Provide the (x, y) coordinate of the cell's center where the given text is located.  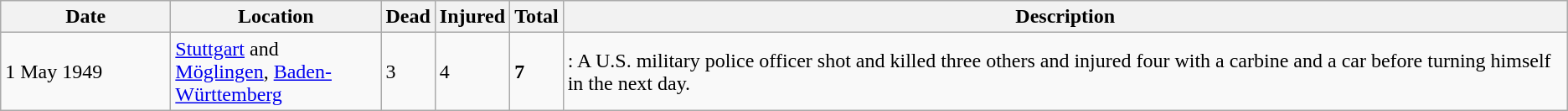
: A U.S. military police officer shot and killed three others and injured four with a carbine and a car before turning himself in the next day. (1065, 71)
4 (472, 71)
Location (276, 17)
Stuttgart and Möglingen, Baden-Württemberg (276, 71)
Total (537, 17)
Injured (472, 17)
7 (537, 71)
Date (85, 17)
3 (408, 71)
Dead (408, 17)
Description (1065, 17)
1 May 1949 (85, 71)
